Pinpoint the cell where the given text exists, returning its [x, y] midpoint coordinate. 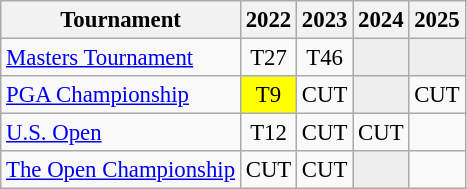
T12 [268, 133]
PGA Championship [121, 95]
Masters Tournament [121, 58]
2025 [437, 20]
U.S. Open [121, 133]
The Open Championship [121, 170]
T9 [268, 95]
2023 [325, 20]
Tournament [121, 20]
T46 [325, 58]
2024 [381, 20]
2022 [268, 20]
T27 [268, 58]
